Provide the (X, Y) coordinate of the cell's center where the given text is located.  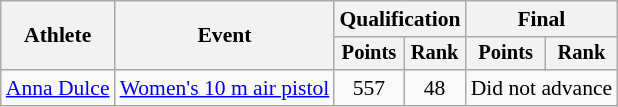
557 (368, 88)
Qualification (400, 19)
Anna Dulce (58, 88)
Event (225, 36)
Women's 10 m air pistol (225, 88)
48 (435, 88)
Did not advance (542, 88)
Final (542, 19)
Athlete (58, 36)
